Scan for the cell matching the given text and deliver its [x, y] coordinate at center. 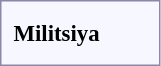
Militsiya [56, 33]
